Identify which cell holds the provided text, then report its [x, y] central coordinate. 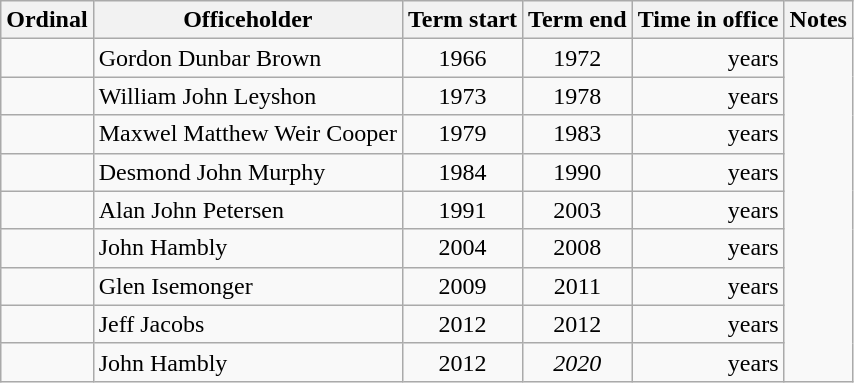
1973 [462, 96]
Gordon Dunbar Brown [248, 58]
Term start [462, 20]
Alan John Petersen [248, 210]
1984 [462, 172]
Time in office [708, 20]
2003 [578, 210]
Glen Isemonger [248, 286]
1978 [578, 96]
2004 [462, 248]
Ordinal [47, 20]
Jeff Jacobs [248, 324]
1972 [578, 58]
2020 [578, 362]
Officeholder [248, 20]
Maxwel Matthew Weir Cooper [248, 134]
1983 [578, 134]
1979 [462, 134]
Desmond John Murphy [248, 172]
2011 [578, 286]
2009 [462, 286]
1990 [578, 172]
Notes [818, 20]
1991 [462, 210]
Term end [578, 20]
1966 [462, 58]
2008 [578, 248]
William John Leyshon [248, 96]
